Extract the [X, Y] coordinate from the center of the cell holding the provided text.  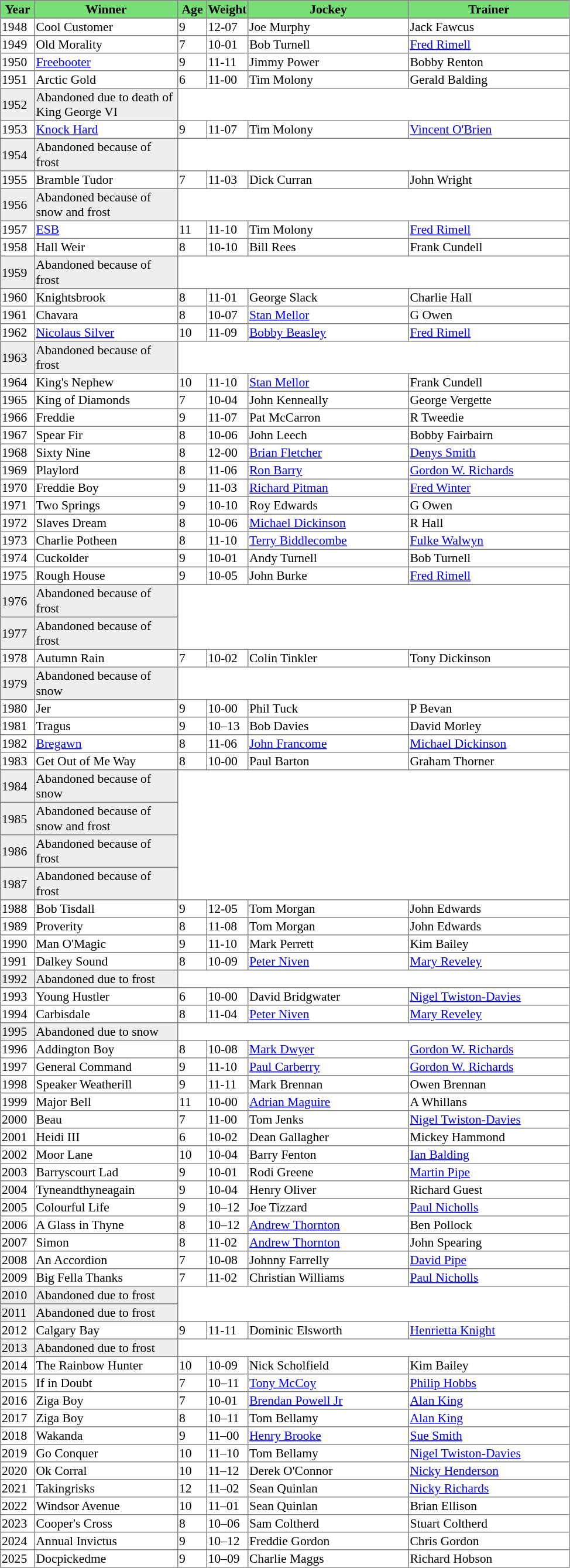
11-08 [227, 926]
2004 [18, 1190]
11–12 [227, 1471]
Jimmy Power [328, 62]
2011 [18, 1313]
Joe Murphy [328, 27]
Mark Dwyer [328, 1049]
1948 [18, 27]
1993 [18, 997]
1978 [18, 658]
Fulke Walwyn [489, 540]
1976 [18, 601]
Jer [106, 708]
2005 [18, 1207]
11-04 [227, 1014]
1992 [18, 979]
Age [193, 9]
1989 [18, 926]
Derek O'Connor [328, 1471]
Addington Boy [106, 1049]
Henry Oliver [328, 1190]
1990 [18, 944]
Charlie Potheen [106, 540]
Barry Fenton [328, 1155]
Tony Dickinson [489, 658]
1963 [18, 358]
Bobby Beasley [328, 333]
1988 [18, 909]
Christian Williams [328, 1278]
Calgary Bay [106, 1330]
Abandoned due to death of King George VI [106, 105]
Brian Ellison [489, 1506]
1956 [18, 205]
Bregawn [106, 744]
Bramble Tudor [106, 180]
King's Nephew [106, 382]
Cool Customer [106, 27]
1952 [18, 105]
Richard Pitman [328, 488]
Philip Hobbs [489, 1383]
Brendan Powell Jr [328, 1401]
Docpickedme [106, 1559]
Nicky Henderson [489, 1471]
1999 [18, 1102]
2025 [18, 1559]
1972 [18, 523]
1954 [18, 155]
Winner [106, 9]
11–00 [227, 1436]
2009 [18, 1278]
11–10 [227, 1453]
Chavara [106, 315]
Henry Brooke [328, 1436]
Rough House [106, 576]
Annual Invictus [106, 1541]
1958 [18, 247]
1983 [18, 761]
1962 [18, 333]
Barryscourt Lad [106, 1172]
1979 [18, 683]
Adrian Maguire [328, 1102]
Freebooter [106, 62]
1965 [18, 400]
10-05 [227, 576]
R Tweedie [489, 417]
Bill Rees [328, 247]
Denys Smith [489, 453]
1973 [18, 540]
Beau [106, 1119]
Richard Hobson [489, 1559]
Rodi Greene [328, 1172]
Freddie Boy [106, 488]
2007 [18, 1242]
2024 [18, 1541]
2008 [18, 1260]
Wakanda [106, 1436]
Proverity [106, 926]
Sixty Nine [106, 453]
Bobby Fairbairn [489, 435]
Carbisdale [106, 1014]
Jack Fawcus [489, 27]
General Command [106, 1067]
An Accordion [106, 1260]
10–09 [227, 1559]
Graham Thorner [489, 761]
Stuart Coltherd [489, 1524]
George Vergette [489, 400]
Tragus [106, 726]
Playlord [106, 470]
Joe Tizzard [328, 1207]
Charlie Maggs [328, 1559]
1969 [18, 470]
If in Doubt [106, 1383]
1995 [18, 1032]
Mark Perrett [328, 944]
1998 [18, 1084]
Weight [227, 9]
Richard Guest [489, 1190]
Heidi III [106, 1137]
1996 [18, 1049]
Bobby Renton [489, 62]
2017 [18, 1418]
2006 [18, 1225]
Phil Tuck [328, 708]
Nicky Richards [489, 1488]
Major Bell [106, 1102]
10-07 [227, 315]
2016 [18, 1401]
2012 [18, 1330]
Dalkey Sound [106, 961]
12-00 [227, 453]
Year [18, 9]
Terry Biddlecombe [328, 540]
David Pipe [489, 1260]
Sam Coltherd [328, 1524]
10–13 [227, 726]
John Leech [328, 435]
1997 [18, 1067]
Autumn Rain [106, 658]
12 [193, 1488]
Sue Smith [489, 1436]
Knock Hard [106, 129]
Brian Fletcher [328, 453]
Get Out of Me Way [106, 761]
2019 [18, 1453]
Hall Weir [106, 247]
2022 [18, 1506]
Freddie Gordon [328, 1541]
David Morley [489, 726]
1967 [18, 435]
Mickey Hammond [489, 1137]
1986 [18, 851]
Paul Barton [328, 761]
Ian Balding [489, 1155]
1955 [18, 180]
Colin Tinkler [328, 658]
Andy Turnell [328, 558]
1950 [18, 62]
1981 [18, 726]
1951 [18, 80]
1985 [18, 819]
1984 [18, 786]
1991 [18, 961]
12-05 [227, 909]
John Kenneally [328, 400]
Paul Carberry [328, 1067]
Go Conquer [106, 1453]
Simon [106, 1242]
2013 [18, 1348]
Young Hustler [106, 997]
Jockey [328, 9]
ESB [106, 230]
Freddie [106, 417]
1966 [18, 417]
Windsor Avenue [106, 1506]
1974 [18, 558]
2020 [18, 1471]
Cooper's Cross [106, 1524]
1959 [18, 272]
2002 [18, 1155]
Ron Barry [328, 470]
1961 [18, 315]
1975 [18, 576]
1968 [18, 453]
Martin Pipe [489, 1172]
1949 [18, 44]
1964 [18, 382]
2015 [18, 1383]
2023 [18, 1524]
Dominic Elsworth [328, 1330]
11–02 [227, 1488]
Arctic Gold [106, 80]
Trainer [489, 9]
1980 [18, 708]
10–06 [227, 1524]
George Slack [328, 297]
1970 [18, 488]
David Bridgwater [328, 997]
Knightsbrook [106, 297]
Gerald Balding [489, 80]
Cuckolder [106, 558]
Two Springs [106, 505]
Owen Brennan [489, 1084]
Tony McCoy [328, 1383]
Ok Corral [106, 1471]
2018 [18, 1436]
1977 [18, 634]
1957 [18, 230]
Henrietta Knight [489, 1330]
1953 [18, 129]
Old Morality [106, 44]
Pat McCarron [328, 417]
Dick Curran [328, 180]
Takingrisks [106, 1488]
Nick Scholfield [328, 1365]
1960 [18, 297]
Slaves Dream [106, 523]
John Wright [489, 180]
2001 [18, 1137]
1987 [18, 884]
A Glass in Thyne [106, 1225]
2021 [18, 1488]
King of Diamonds [106, 400]
Tom Jenks [328, 1119]
A Whillans [489, 1102]
2003 [18, 1172]
2014 [18, 1365]
Nicolaus Silver [106, 333]
Fred Winter [489, 488]
Bob Tisdall [106, 909]
Speaker Weatherill [106, 1084]
Tyneandthyneagain [106, 1190]
Chris Gordon [489, 1541]
Ben Pollock [489, 1225]
1994 [18, 1014]
John Burke [328, 576]
Big Fella Thanks [106, 1278]
12-07 [227, 27]
Dean Gallagher [328, 1137]
1971 [18, 505]
P Bevan [489, 708]
R Hall [489, 523]
Colourful Life [106, 1207]
Man O'Magic [106, 944]
11–01 [227, 1506]
Vincent O'Brien [489, 129]
Abandoned due to snow [106, 1032]
1982 [18, 744]
John Spearing [489, 1242]
Mark Brennan [328, 1084]
Johnny Farrelly [328, 1260]
Spear Fir [106, 435]
11-09 [227, 333]
11-01 [227, 297]
The Rainbow Hunter [106, 1365]
2000 [18, 1119]
Roy Edwards [328, 505]
Bob Davies [328, 726]
Moor Lane [106, 1155]
John Francome [328, 744]
Charlie Hall [489, 297]
2010 [18, 1295]
